Search for the cell housing the specified text and yield its (x, y) center coordinate. 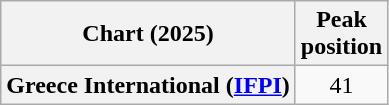
Peakposition (341, 34)
Greece International (IFPI) (148, 85)
41 (341, 85)
Chart (2025) (148, 34)
